Find where the given text appears and provide that cell's center as [x, y] coordinate. 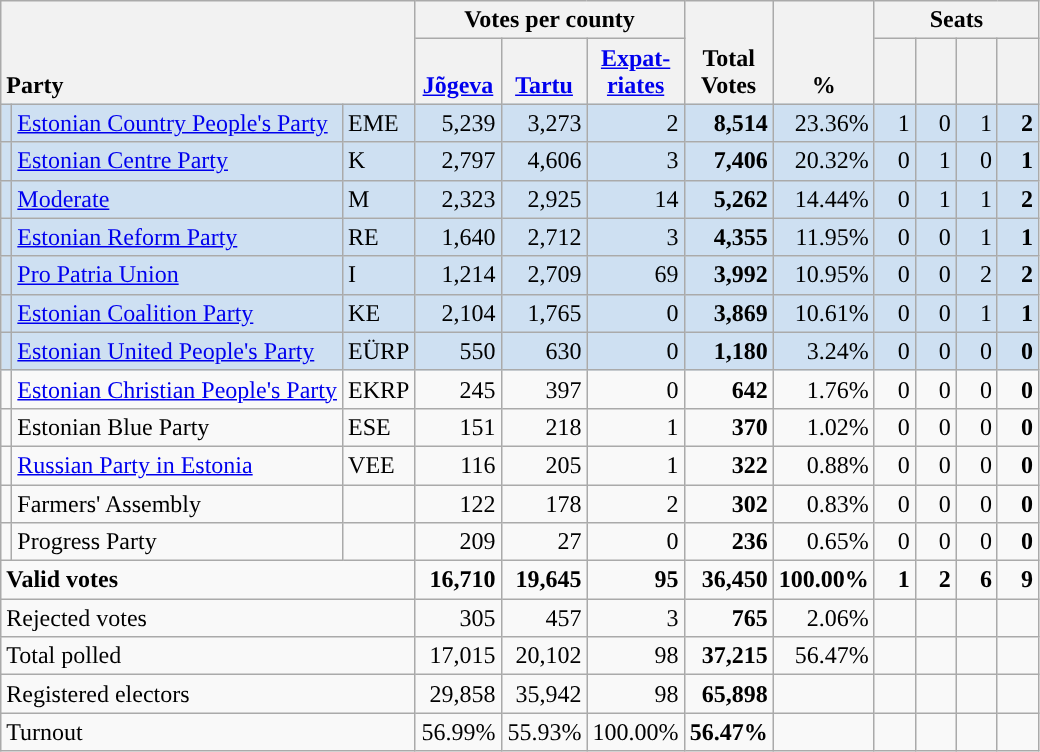
116 [458, 465]
236 [728, 542]
1.02% [824, 427]
Tartu [544, 72]
178 [544, 503]
35,942 [544, 694]
642 [728, 389]
EME [379, 123]
36,450 [728, 580]
Estonian Centre Party [178, 161]
19,645 [544, 580]
Estonian Blue Party [178, 427]
% [824, 52]
Estonian Country People's Party [178, 123]
3,992 [728, 275]
Pro Patria Union [178, 275]
205 [544, 465]
14 [636, 199]
2,797 [458, 161]
5,239 [458, 123]
27 [544, 542]
6 [976, 580]
37,215 [728, 656]
2.06% [824, 618]
10.95% [824, 275]
2,323 [458, 199]
23.36% [824, 123]
I [379, 275]
0.88% [824, 465]
302 [728, 503]
765 [728, 618]
Total Votes [728, 52]
10.61% [824, 313]
ESE [379, 427]
3,273 [544, 123]
Rejected votes [208, 618]
Jõgeva [458, 72]
65,898 [728, 694]
305 [458, 618]
Farmers' Assembly [178, 503]
1,640 [458, 237]
2,709 [544, 275]
0.65% [824, 542]
397 [544, 389]
370 [728, 427]
2,104 [458, 313]
3,869 [728, 313]
2,712 [544, 237]
Valid votes [208, 580]
VEE [379, 465]
322 [728, 465]
8,514 [728, 123]
Estonian United People's Party [178, 351]
Expat- riates [636, 72]
1.76% [824, 389]
0.83% [824, 503]
29,858 [458, 694]
55.93% [544, 732]
Russian Party in Estonia [178, 465]
RE [379, 237]
Registered electors [208, 694]
9 [1018, 580]
Progress Party [178, 542]
Estonian Christian People's Party [178, 389]
20.32% [824, 161]
4,355 [728, 237]
M [379, 199]
151 [458, 427]
EKRP [379, 389]
1,214 [458, 275]
K [379, 161]
4,606 [544, 161]
95 [636, 580]
122 [458, 503]
218 [544, 427]
14.44% [824, 199]
Seats [956, 20]
20,102 [544, 656]
457 [544, 618]
550 [458, 351]
Total polled [208, 656]
3.24% [824, 351]
Votes per county [550, 20]
630 [544, 351]
KE [379, 313]
Estonian Reform Party [178, 237]
Party [208, 52]
1,765 [544, 313]
1,180 [728, 351]
Moderate [178, 199]
2,925 [544, 199]
5,262 [728, 199]
16,710 [458, 580]
209 [458, 542]
Estonian Coalition Party [178, 313]
EÜRP [379, 351]
245 [458, 389]
17,015 [458, 656]
Turnout [208, 732]
7,406 [728, 161]
11.95% [824, 237]
69 [636, 275]
56.99% [458, 732]
